Capture the cell that displays the provided text and extract its (X, Y) central coordinate. 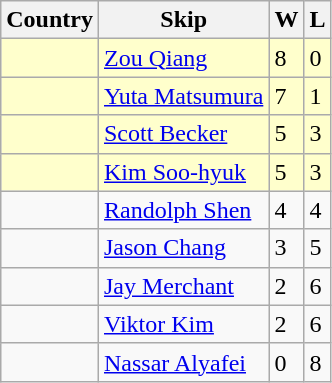
Skip (183, 20)
Kim Soo-hyuk (183, 172)
L (318, 20)
Country (50, 20)
Jason Chang (183, 248)
Randolph Shen (183, 210)
Scott Becker (183, 134)
7 (286, 96)
Nassar Alyafei (183, 362)
Viktor Kim (183, 324)
Yuta Matsumura (183, 96)
1 (318, 96)
W (286, 20)
Zou Qiang (183, 58)
Jay Merchant (183, 286)
